Provide the (x, y) coordinate of the cell's center where the given text is located.  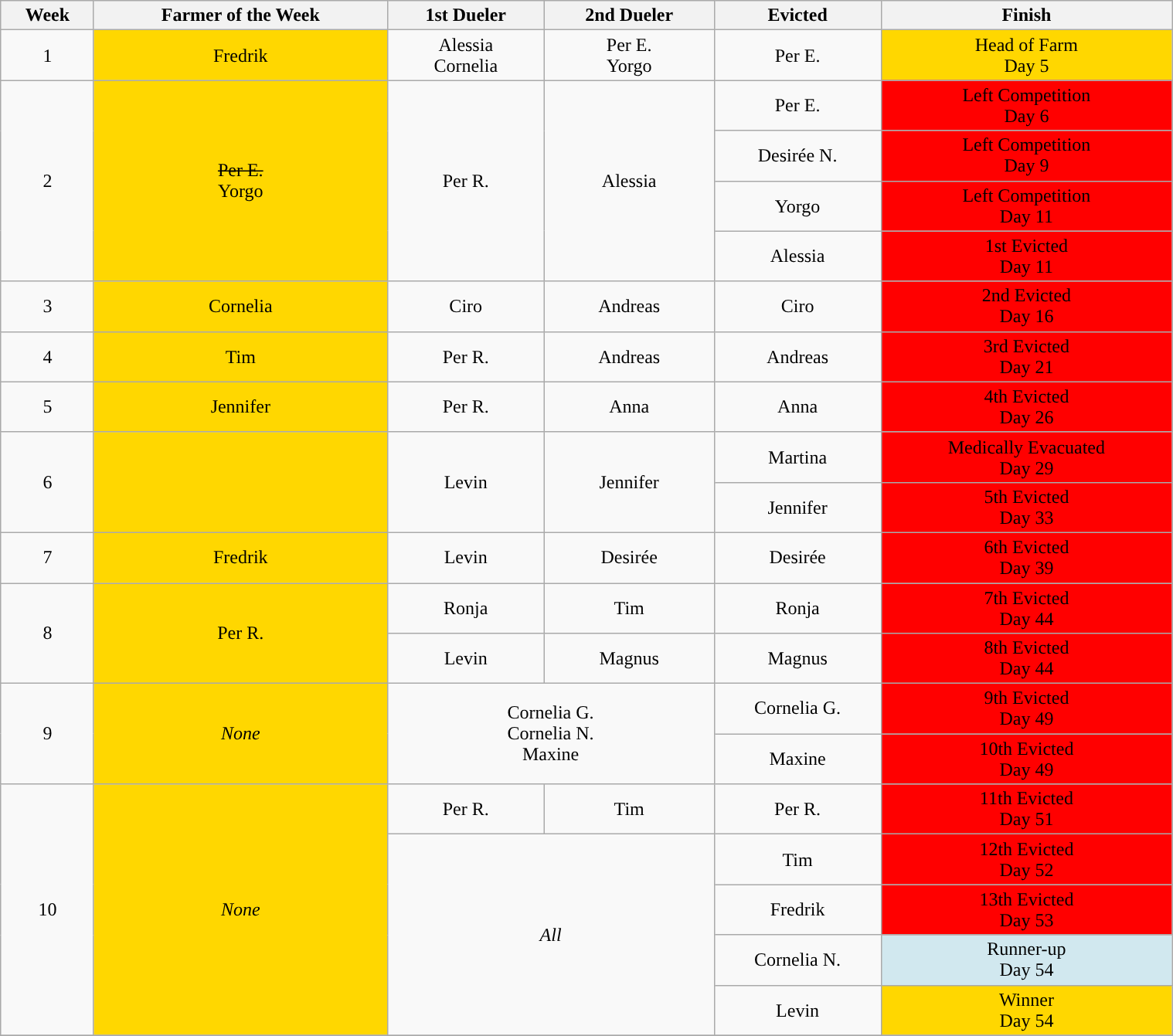
1st Dueler (465, 15)
8 (47, 633)
Finish (1026, 15)
Cornelia G.Cornelia N.Maxine (550, 734)
Left CompetitionDay 11 (1026, 206)
10th EvictedDay 49 (1026, 759)
3rd EvictedDay 21 (1026, 357)
13th EvictedDay 53 (1026, 910)
2nd EvictedDay 16 (1026, 306)
Desirée N. (797, 156)
Cornelia N. (797, 960)
2 (47, 181)
6th EvictedDay 39 (1026, 558)
1st EvictedDay 11 (1026, 256)
WinnerDay 54 (1026, 1011)
3 (47, 306)
11th EvictedDay 51 (1026, 810)
9 (47, 734)
6 (47, 482)
Maxine (797, 759)
Week (47, 15)
Evicted (797, 15)
9th EvictedDay 49 (1026, 709)
5 (47, 406)
All (550, 935)
Farmer of the Week (240, 15)
Left CompetitionDay 9 (1026, 156)
8th EvictedDay 44 (1026, 658)
Cornelia G. (797, 709)
12th EvictedDay 52 (1026, 859)
2nd Dueler (629, 15)
Runner-upDay 54 (1026, 960)
7th EvictedDay 44 (1026, 607)
5th EvictedDay 33 (1026, 507)
7 (47, 558)
4th EvictedDay 26 (1026, 406)
Martina (797, 457)
Head of FarmDay 5 (1026, 56)
Left CompetitionDay 6 (1026, 105)
AlessiaCornelia (465, 56)
4 (47, 357)
Cornelia (240, 306)
1 (47, 56)
Medically EvacuatedDay 29 (1026, 457)
10 (47, 910)
Yorgo (797, 206)
